Detect which cell encompasses the target text, then output its (X, Y) center coordinate. 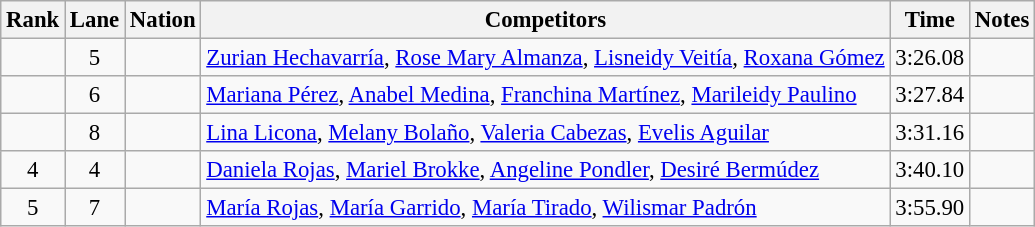
Time (930, 20)
Rank (33, 20)
Lane (95, 20)
8 (95, 133)
Mariana Pérez, Anabel Medina, Franchina Martínez, Marileidy Paulino (546, 95)
Nation (163, 20)
Notes (1002, 20)
Daniela Rojas, Mariel Brokke, Angeline Pondler, Desiré Bermúdez (546, 170)
Competitors (546, 20)
3:26.08 (930, 58)
María Rojas, María Garrido, María Tirado, Wilismar Padrón (546, 208)
Lina Licona, Melany Bolaño, Valeria Cabezas, Evelis Aguilar (546, 133)
Zurian Hechavarría, Rose Mary Almanza, Lisneidy Veitía, Roxana Gómez (546, 58)
7 (95, 208)
3:27.84 (930, 95)
3:40.10 (930, 170)
3:55.90 (930, 208)
3:31.16 (930, 133)
6 (95, 95)
